Output the (X, Y) coordinate of the center of the cell containing the given text.  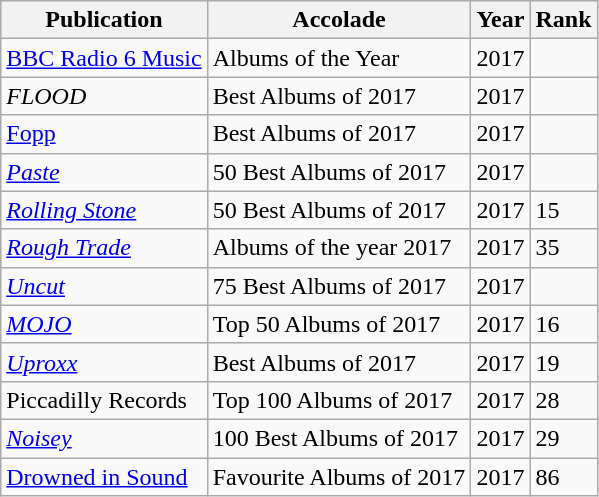
Fopp (104, 134)
Accolade (339, 20)
Noisey (104, 438)
28 (564, 400)
MOJO (104, 324)
Paste (104, 172)
15 (564, 210)
86 (564, 477)
Uncut (104, 286)
29 (564, 438)
Rolling Stone (104, 210)
BBC Radio 6 Music (104, 58)
Year (500, 20)
Uproxx (104, 362)
75 Best Albums of 2017 (339, 286)
Albums of the year 2017 (339, 248)
35 (564, 248)
19 (564, 362)
16 (564, 324)
Rough Trade (104, 248)
Favourite Albums of 2017 (339, 477)
FLOOD (104, 96)
Piccadilly Records (104, 400)
Top 50 Albums of 2017 (339, 324)
Rank (564, 20)
Drowned in Sound (104, 477)
Top 100 Albums of 2017 (339, 400)
Publication (104, 20)
Albums of the Year (339, 58)
100 Best Albums of 2017 (339, 438)
